Search for the cell housing the specified text and yield its [X, Y] center coordinate. 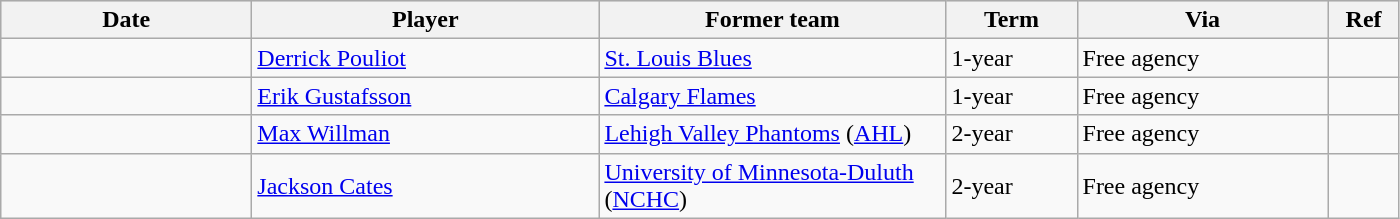
Erik Gustafsson [426, 96]
Jackson Cates [426, 186]
Term [1012, 20]
Calgary Flames [772, 96]
Date [126, 20]
Ref [1364, 20]
Via [1202, 20]
Former team [772, 20]
St. Louis Blues [772, 58]
Lehigh Valley Phantoms (AHL) [772, 134]
Player [426, 20]
University of Minnesota-Duluth (NCHC) [772, 186]
Derrick Pouliot [426, 58]
Max Willman [426, 134]
